Provide the (X, Y) coordinate of the cell's center where the given text is located.  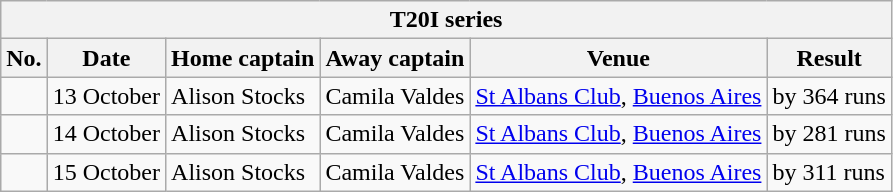
Home captain (243, 58)
Venue (618, 58)
by 281 runs (829, 134)
15 October (106, 172)
by 311 runs (829, 172)
No. (24, 58)
14 October (106, 134)
13 October (106, 96)
T20I series (446, 20)
by 364 runs (829, 96)
Result (829, 58)
Away captain (395, 58)
Date (106, 58)
